Capture the cell that displays the provided text and extract its [x, y] central coordinate. 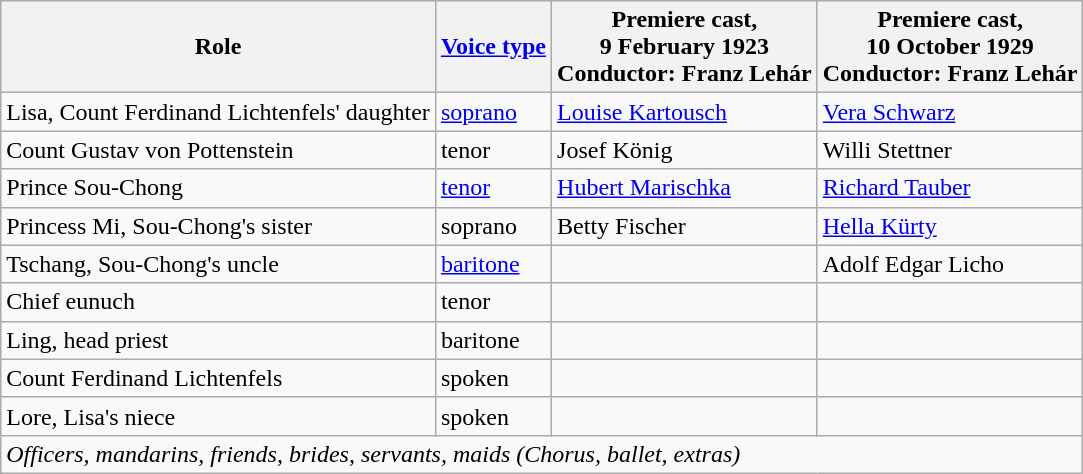
Role [218, 47]
Count Gustav von Pottenstein [218, 150]
Hubert Marischka [685, 188]
Prince Sou-Chong [218, 188]
Voice type [493, 47]
Louise Kartousch [685, 112]
Premiere cast,10 October 1929Conductor: Franz Lehár [950, 47]
Betty Fischer [685, 226]
Tschang, Sou-Chong's uncle [218, 264]
Adolf Edgar Licho [950, 264]
Count Ferdinand Lichtenfels [218, 378]
Officers, mandarins, friends, brides, servants, maids (Chorus, ballet, extras) [542, 454]
Richard Tauber [950, 188]
Lisa, Count Ferdinand Lichtenfels' daughter [218, 112]
Premiere cast,9 February 1923Conductor: Franz Lehár [685, 47]
Josef König [685, 150]
Chief eunuch [218, 302]
Willi Stettner [950, 150]
Ling, head priest [218, 340]
Lore, Lisa's niece [218, 416]
Hella Kürty [950, 226]
Princess Mi, Sou-Chong's sister [218, 226]
Vera Schwarz [950, 112]
